Scan for the cell matching the given text and deliver its [X, Y] coordinate at center. 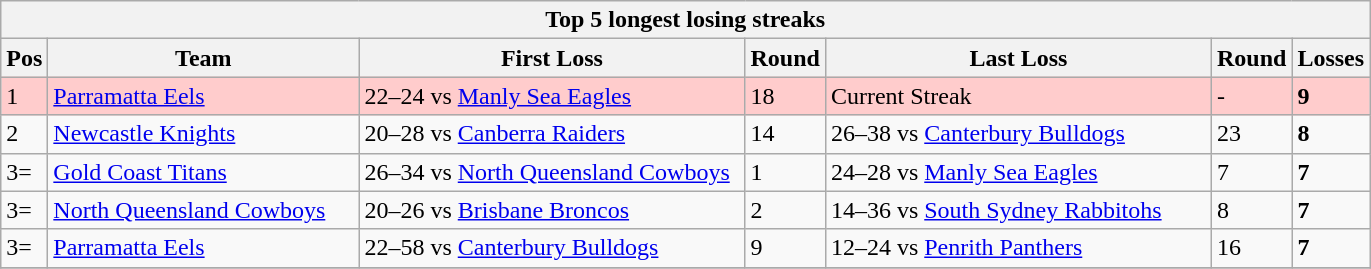
23 [1251, 134]
Newcastle Knights [204, 134]
Team [204, 58]
18 [785, 96]
22–24 vs Manly Sea Eagles [552, 96]
Top 5 longest losing streaks [686, 20]
26–34 vs North Queensland Cowboys [552, 172]
16 [1251, 248]
26–38 vs Canterbury Bulldogs [1018, 134]
12–24 vs Penrith Panthers [1018, 248]
20–28 vs Canberra Raiders [552, 134]
Losses [1331, 58]
Pos [24, 58]
24–28 vs Manly Sea Eagles [1018, 172]
20–26 vs Brisbane Broncos [552, 210]
First Loss [552, 58]
14–36 vs South Sydney Rabbitohs [1018, 210]
Last Loss [1018, 58]
Gold Coast Titans [204, 172]
Current Streak [1018, 96]
North Queensland Cowboys [204, 210]
- [1251, 96]
14 [785, 134]
22–58 vs Canterbury Bulldogs [552, 248]
